Scan for the cell matching the given text and deliver its (x, y) coordinate at center. 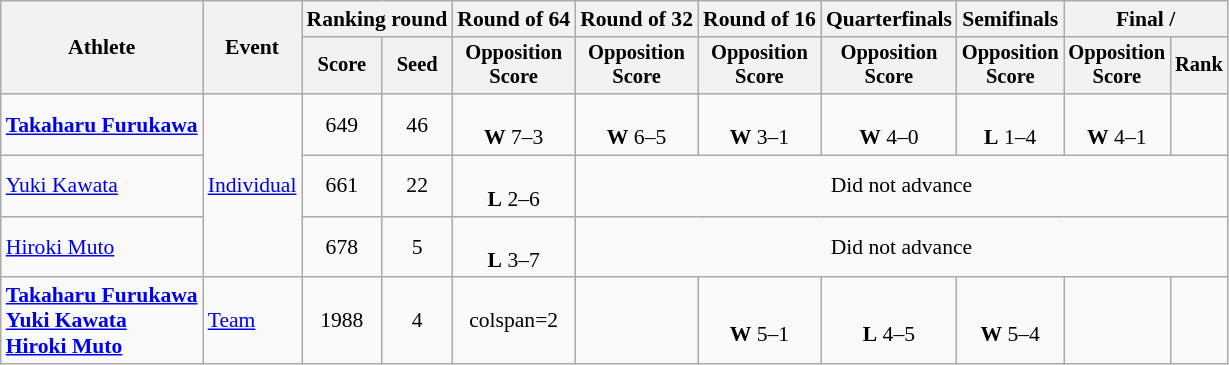
Round of 64 (514, 19)
W 3–1 (760, 124)
Takaharu FurukawaYuki KawataHiroki Muto (102, 322)
Team (252, 322)
Athlete (102, 48)
678 (342, 248)
5 (417, 248)
Yuki Kawata (102, 186)
22 (417, 186)
661 (342, 186)
W 6–5 (636, 124)
Round of 32 (636, 19)
W 5–1 (760, 322)
Hiroki Muto (102, 248)
L 2–6 (514, 186)
Event (252, 48)
L 1–4 (1010, 124)
W 4–0 (889, 124)
Quarterfinals (889, 19)
Semifinals (1010, 19)
Seed (417, 66)
W 5–4 (1010, 322)
W 4–1 (1118, 124)
649 (342, 124)
1988 (342, 322)
Individual (252, 186)
46 (417, 124)
4 (417, 322)
L 3–7 (514, 248)
Score (342, 66)
colspan=2 (514, 322)
Ranking round (378, 19)
Final / (1146, 19)
L 4–5 (889, 322)
Rank (1199, 66)
W 7–3 (514, 124)
Takaharu Furukawa (102, 124)
Round of 16 (760, 19)
